Return [X, Y] of the center of cell containing provided text 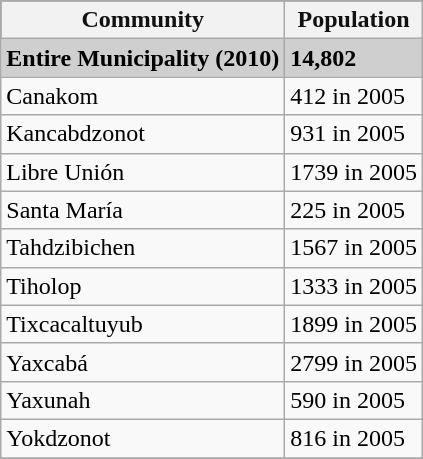
Libre Unión [143, 172]
816 in 2005 [354, 438]
412 in 2005 [354, 96]
Tahdzibichen [143, 248]
931 in 2005 [354, 134]
Community [143, 20]
1567 in 2005 [354, 248]
Yokdzonot [143, 438]
Tixcacaltuyub [143, 324]
Tiholop [143, 286]
Santa María [143, 210]
590 in 2005 [354, 400]
Population [354, 20]
225 in 2005 [354, 210]
2799 in 2005 [354, 362]
Entire Municipality (2010) [143, 58]
14,802 [354, 58]
Yaxcabá [143, 362]
Kancabdzonot [143, 134]
1333 in 2005 [354, 286]
Canakom [143, 96]
1739 in 2005 [354, 172]
1899 in 2005 [354, 324]
Yaxunah [143, 400]
